For the text-containing cell, return its midpoint in [x, y] coordinate format. 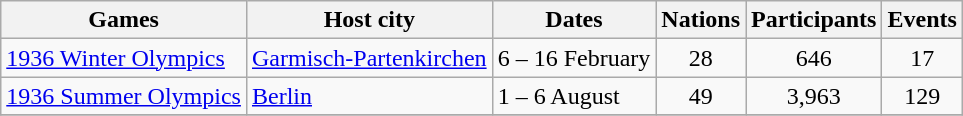
646 [814, 58]
28 [701, 58]
Garmisch-Partenkirchen [369, 58]
17 [922, 58]
Berlin [369, 96]
129 [922, 96]
3,963 [814, 96]
1936 Winter Olympics [124, 58]
Host city [369, 20]
6 – 16 February [574, 58]
Games [124, 20]
Events [922, 20]
49 [701, 96]
Nations [701, 20]
1936 Summer Olympics [124, 96]
1 – 6 August [574, 96]
Dates [574, 20]
Participants [814, 20]
